Output the (X, Y) coordinate of the center of the cell containing the given text.  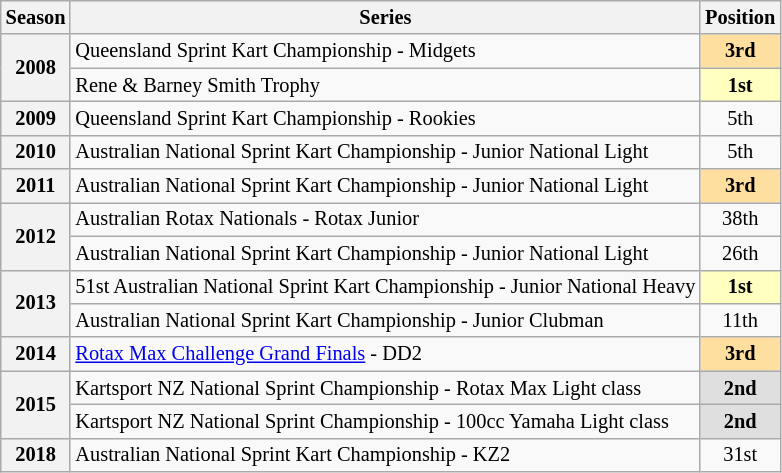
Rene & Barney Smith Trophy (385, 85)
Season (36, 17)
38th (740, 219)
2011 (36, 186)
2009 (36, 118)
2008 (36, 68)
2015 (36, 404)
2014 (36, 354)
11th (740, 320)
Series (385, 17)
Queensland Sprint Kart Championship - Rookies (385, 118)
Kartsport NZ National Sprint Championship - Rotax Max Light class (385, 388)
2013 (36, 304)
Position (740, 17)
Rotax Max Challenge Grand Finals - DD2 (385, 354)
Queensland Sprint Kart Championship - Midgets (385, 51)
2012 (36, 236)
Australian National Sprint Kart Championship - Junior Clubman (385, 320)
51st Australian National Sprint Kart Championship - Junior National Heavy (385, 287)
26th (740, 253)
Australian Rotax Nationals - Rotax Junior (385, 219)
31st (740, 455)
2018 (36, 455)
Kartsport NZ National Sprint Championship - 100cc Yamaha Light class (385, 421)
Australian National Sprint Kart Championship - KZ2 (385, 455)
2010 (36, 152)
